For the text-containing cell, return its midpoint in [x, y] coordinate format. 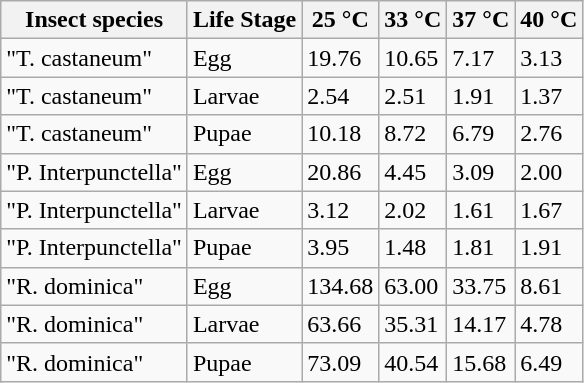
14.17 [481, 324]
134.68 [340, 286]
1.67 [549, 210]
37 °C [481, 20]
3.12 [340, 210]
4.45 [413, 172]
63.00 [413, 286]
25 °C [340, 20]
8.72 [413, 134]
7.17 [481, 58]
3.95 [340, 248]
33.75 [481, 286]
40 °C [549, 20]
8.61 [549, 286]
40.54 [413, 362]
33 °C [413, 20]
2.00 [549, 172]
Insect species [94, 20]
1.48 [413, 248]
10.65 [413, 58]
Life Stage [244, 20]
2.76 [549, 134]
6.49 [549, 362]
1.61 [481, 210]
10.18 [340, 134]
3.09 [481, 172]
2.02 [413, 210]
2.54 [340, 96]
1.81 [481, 248]
2.51 [413, 96]
19.76 [340, 58]
1.37 [549, 96]
20.86 [340, 172]
3.13 [549, 58]
73.09 [340, 362]
15.68 [481, 362]
63.66 [340, 324]
4.78 [549, 324]
35.31 [413, 324]
6.79 [481, 134]
